Provide the (x, y) coordinate of the cell's center where the given text is located.  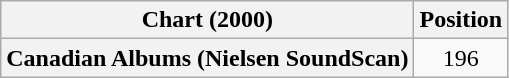
Chart (2000) (208, 20)
Canadian Albums (Nielsen SoundScan) (208, 58)
196 (461, 58)
Position (461, 20)
